Return the [X, Y] coordinate for the center point of the cell that contains the specified text.  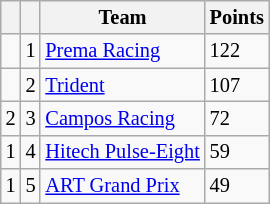
122 [237, 51]
49 [237, 186]
Team [122, 17]
107 [237, 85]
Campos Racing [122, 118]
Hitech Pulse-Eight [122, 152]
Points [237, 17]
4 [31, 152]
59 [237, 152]
5 [31, 186]
Trident [122, 85]
Prema Racing [122, 51]
3 [31, 118]
72 [237, 118]
ART Grand Prix [122, 186]
